Pinpoint the cell where the given text exists, returning its (X, Y) midpoint coordinate. 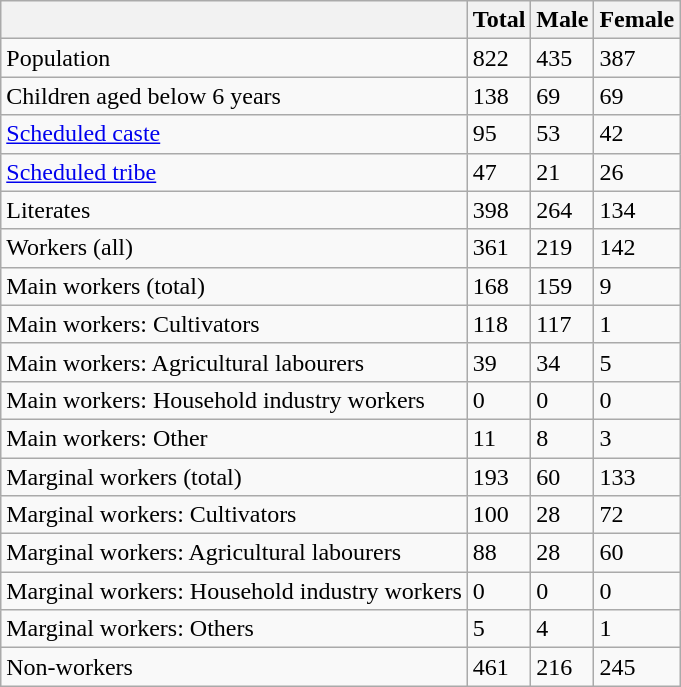
21 (562, 172)
3 (637, 438)
Marginal workers: Agricultural labourers (234, 553)
461 (499, 667)
Marginal workers: Others (234, 629)
118 (499, 324)
Scheduled caste (234, 134)
Main workers: Other (234, 438)
Scheduled tribe (234, 172)
95 (499, 134)
Total (499, 20)
219 (562, 248)
133 (637, 477)
9 (637, 286)
Workers (all) (234, 248)
117 (562, 324)
Main workers: Agricultural labourers (234, 362)
398 (499, 210)
34 (562, 362)
47 (499, 172)
26 (637, 172)
Non-workers (234, 667)
Female (637, 20)
4 (562, 629)
39 (499, 362)
Population (234, 58)
387 (637, 58)
159 (562, 286)
100 (499, 515)
8 (562, 438)
361 (499, 248)
168 (499, 286)
Children aged below 6 years (234, 96)
42 (637, 134)
Literates (234, 210)
Main workers (total) (234, 286)
Marginal workers (total) (234, 477)
134 (637, 210)
53 (562, 134)
Main workers: Cultivators (234, 324)
216 (562, 667)
264 (562, 210)
435 (562, 58)
Marginal workers: Cultivators (234, 515)
11 (499, 438)
Male (562, 20)
142 (637, 248)
Main workers: Household industry workers (234, 400)
245 (637, 667)
193 (499, 477)
Marginal workers: Household industry workers (234, 591)
88 (499, 553)
72 (637, 515)
138 (499, 96)
822 (499, 58)
